Find where the given text appears and provide that cell's center as [X, Y] coordinate. 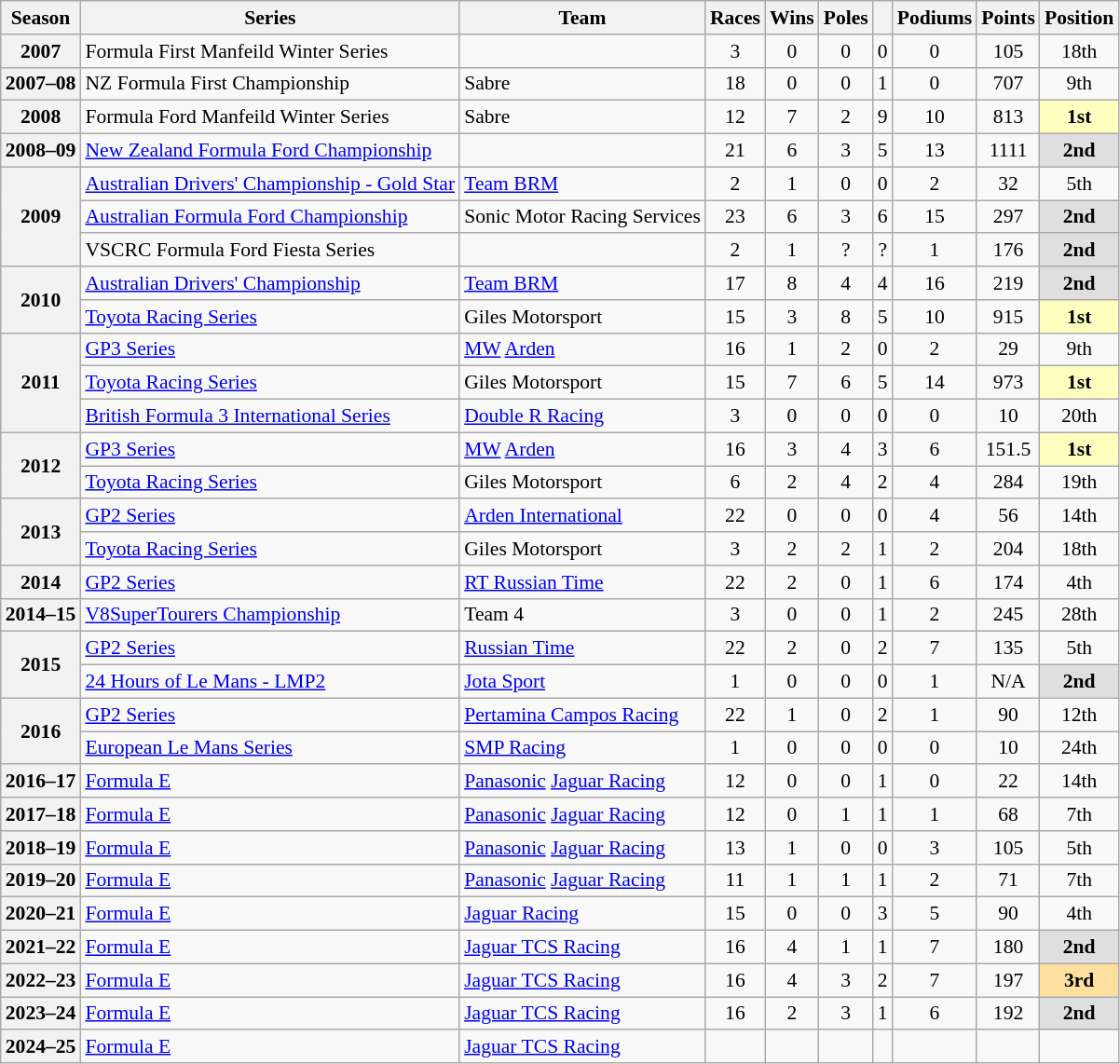
Jota Sport [582, 682]
Russian Time [582, 648]
Australian Drivers' Championship [270, 283]
23 [735, 217]
Australian Formula Ford Championship [270, 217]
197 [1008, 980]
RT Russian Time [582, 582]
2012 [41, 466]
Team 4 [582, 615]
V8SuperTourers Championship [270, 615]
VSCRC Formula Ford Fiesta Series [270, 251]
2007 [41, 51]
135 [1008, 648]
SMP Racing [582, 748]
Jaguar Racing [582, 914]
18 [735, 84]
2011 [41, 382]
Team [582, 18]
2017–18 [41, 814]
2010 [41, 300]
915 [1008, 317]
2016–17 [41, 782]
2009 [41, 216]
180 [1008, 948]
British Formula 3 International Series [270, 416]
9 [883, 117]
Pertamina Campos Racing [582, 715]
219 [1008, 283]
NZ Formula First Championship [270, 84]
12th [1079, 715]
2024–25 [41, 1047]
2015 [41, 665]
2014 [41, 582]
20th [1079, 416]
28th [1079, 615]
Position [1079, 18]
Formula Ford Manfeild Winter Series [270, 117]
11 [735, 880]
151.5 [1008, 449]
Series [270, 18]
Races [735, 18]
284 [1008, 483]
71 [1008, 880]
245 [1008, 615]
192 [1008, 1014]
973 [1008, 383]
813 [1008, 117]
56 [1008, 516]
Australian Drivers' Championship - Gold Star [270, 184]
Podiums [936, 18]
17 [735, 283]
29 [1008, 349]
Points [1008, 18]
2014–15 [41, 615]
2020–21 [41, 914]
21 [735, 151]
Formula First Manfeild Winter Series [270, 51]
2007–08 [41, 84]
24th [1079, 748]
Wins [792, 18]
2022–23 [41, 980]
204 [1008, 549]
2013 [41, 533]
24 Hours of Le Mans - LMP2 [270, 682]
New Zealand Formula Ford Championship [270, 151]
32 [1008, 184]
Sonic Motor Racing Services [582, 217]
2019–20 [41, 880]
2023–24 [41, 1014]
1111 [1008, 151]
2021–22 [41, 948]
European Le Mans Series [270, 748]
176 [1008, 251]
2008–09 [41, 151]
Season [41, 18]
14 [936, 383]
2008 [41, 117]
174 [1008, 582]
3rd [1079, 980]
2018–19 [41, 848]
707 [1008, 84]
19th [1079, 483]
Poles [846, 18]
68 [1008, 814]
N/A [1008, 682]
297 [1008, 217]
2016 [41, 730]
Double R Racing [582, 416]
Arden International [582, 516]
